Search for the cell housing the specified text and yield its (x, y) center coordinate. 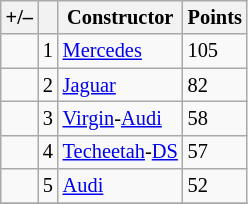
3 (48, 118)
Points (215, 17)
105 (215, 51)
1 (48, 51)
82 (215, 85)
Audi (120, 186)
Jaguar (120, 85)
Mercedes (120, 51)
52 (215, 186)
+/– (20, 17)
Constructor (120, 17)
58 (215, 118)
4 (48, 152)
Techeetah-DS (120, 152)
57 (215, 152)
2 (48, 85)
Virgin-Audi (120, 118)
5 (48, 186)
